Extract the [x, y] coordinate from the center of the cell holding the provided text.  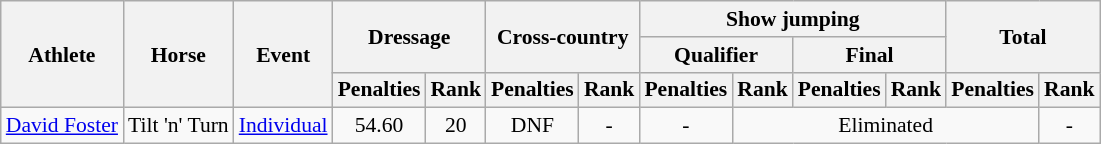
Eliminated [886, 126]
54.60 [380, 126]
Final [870, 55]
Athlete [62, 54]
DNF [532, 126]
Event [284, 54]
Tilt 'n' Turn [178, 126]
Total [1022, 36]
Show jumping [792, 19]
David Foster [62, 126]
Cross-country [562, 36]
Individual [284, 126]
20 [456, 126]
Horse [178, 54]
Qualifier [716, 55]
Dressage [410, 36]
